Return [X, Y] of the center of cell containing provided text 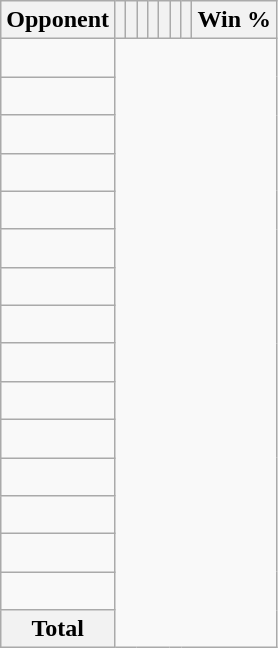
Opponent [58, 20]
Total [58, 629]
Win % [234, 20]
